Identify which cell holds the provided text, then report its (X, Y) central coordinate. 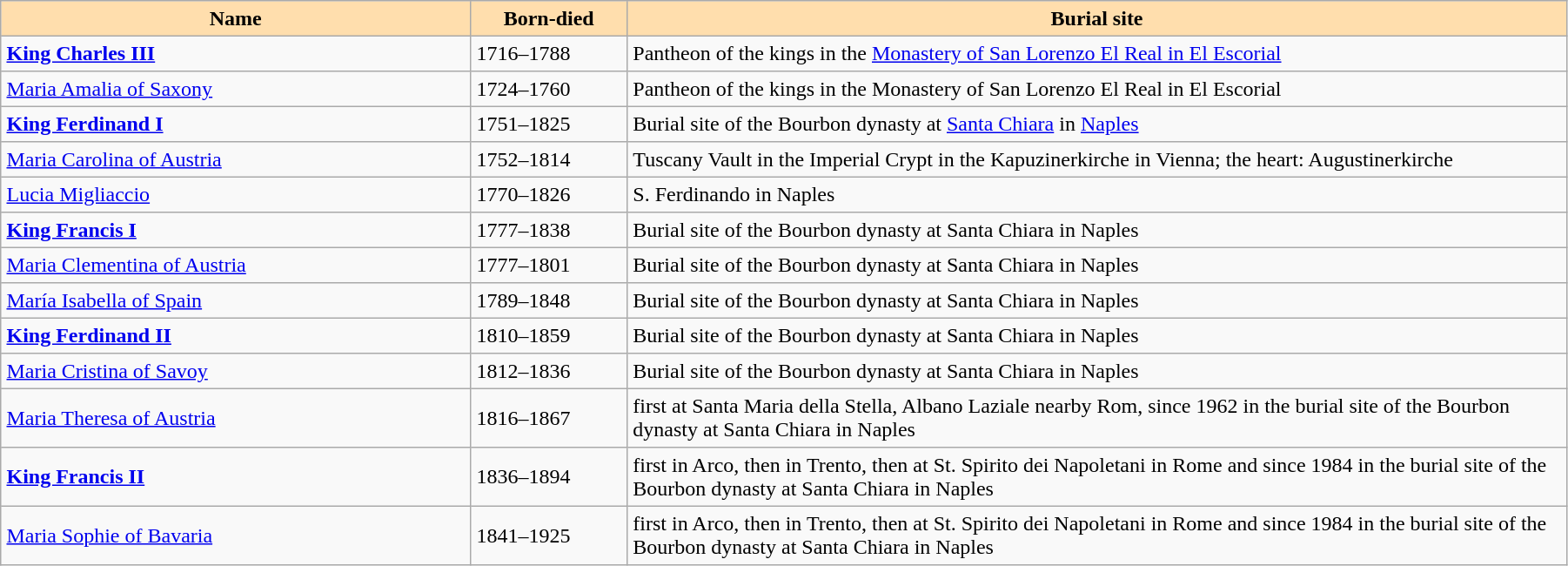
Maria Clementina of Austria (236, 265)
Born-died (549, 18)
Lucia Migliaccio (236, 194)
1777–1801 (549, 265)
1812–1836 (549, 371)
1816–1867 (549, 418)
Name (236, 18)
King Francis II (236, 477)
Maria Amalia of Saxony (236, 89)
King Francis I (236, 230)
King Ferdinand II (236, 335)
S. Ferdinando in Naples (1097, 194)
Maria Sophie of Bavaria (236, 536)
1836–1894 (549, 477)
María Isabella of Spain (236, 300)
King Charles III (236, 53)
Burial site (1097, 18)
King Ferdinand I (236, 124)
1841–1925 (549, 536)
Maria Carolina of Austria (236, 159)
1810–1859 (549, 335)
1777–1838 (549, 230)
1752–1814 (549, 159)
1751–1825 (549, 124)
1789–1848 (549, 300)
1716–1788 (549, 53)
1724–1760 (549, 89)
Maria Cristina of Savoy (236, 371)
first at Santa Maria della Stella, Albano Laziale nearby Rom, since 1962 in the burial site of the Bourbon dynasty at Santa Chiara in Naples (1097, 418)
Maria Theresa of Austria (236, 418)
Tuscany Vault in the Imperial Crypt in the Kapuzinerkirche in Vienna; the heart: Augustinerkirche (1097, 159)
1770–1826 (549, 194)
